Provide the (X, Y) coordinate of the cell's center where the given text is located.  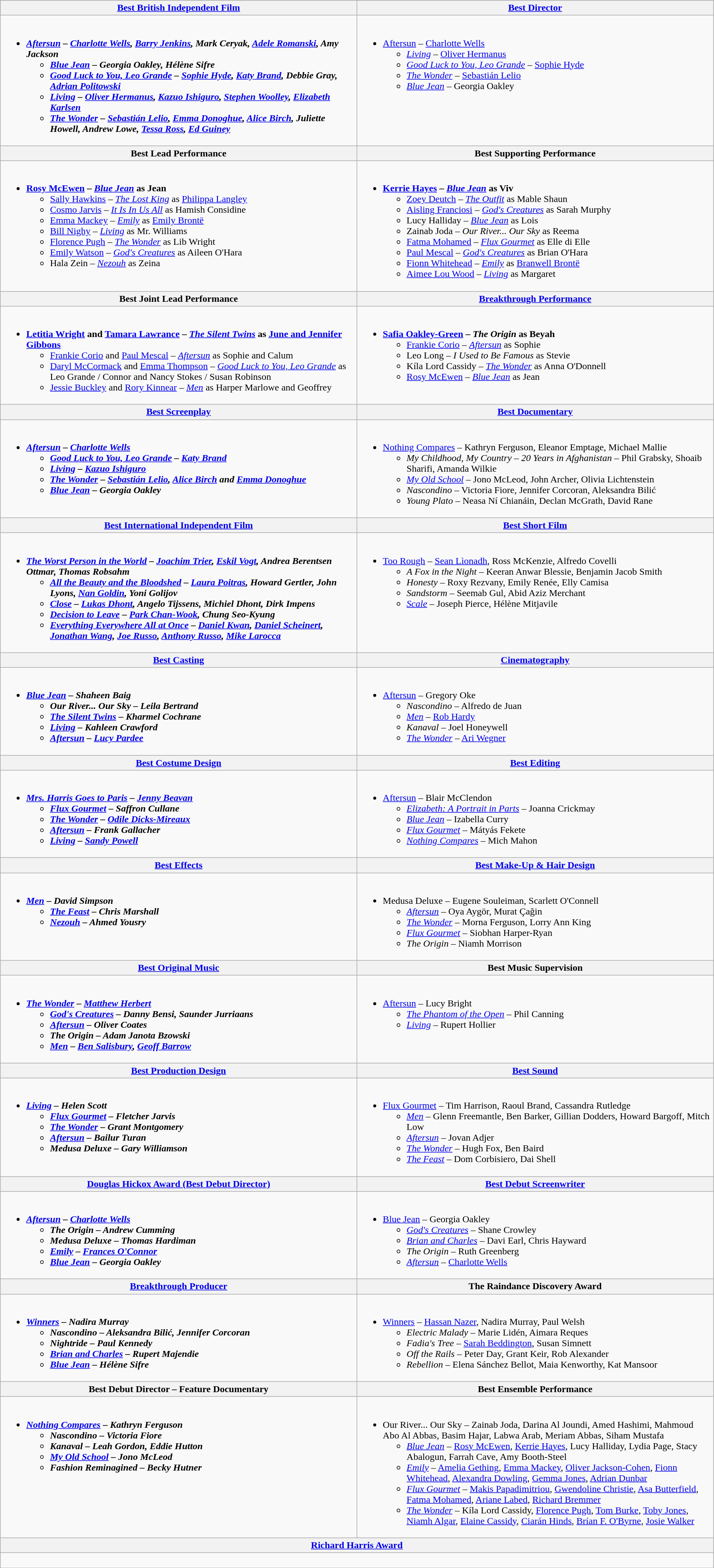
Men – David SimpsonThe Feast – Chris MarshallNezouh – Ahmed Yousry (179, 916)
Mrs. Harris Goes to Paris – Jenny BeavanFlux Gourmet – Saffron CullaneThe Wonder – Odile Dicks-MireauxAftersun – Frank GallacherLiving – Sandy Powell (179, 814)
Best Ensemble Performance (535, 1389)
Best Make-Up & Hair Design (535, 865)
Best Documentary (535, 412)
Aftersun – Charlotte WellsThe Origin – Andrew CummingMedusa Deluxe – Thomas HardimanEmily – Frances O'ConnorBlue Jean – Georgia Oakley (179, 1235)
Best Casting (179, 660)
Best Short Film (535, 525)
Best Screenplay (179, 412)
Best Sound (535, 1071)
Best Music Supervision (535, 968)
Best Original Music (179, 968)
Breakthrough Performance (535, 299)
Best Effects (179, 865)
Best Joint Lead Performance (179, 299)
Best Lead Performance (179, 153)
Best Costume Design (179, 762)
Best British Independent Film (179, 8)
Aftersun – Lucy BrightThe Phantom of the Open – Phil CanningLiving – Rupert Hollier (535, 1019)
Best Production Design (179, 1071)
Best Supporting Performance (535, 153)
Best Debut Screenwriter (535, 1184)
Aftersun – Charlotte WellsLiving – Oliver HermanusGood Luck to You, Leo Grande – Sophie HydeThe Wonder – Sebastián LelioBlue Jean – Georgia Oakley (535, 81)
Best Editing (535, 762)
Richard Harris Award (357, 1545)
Douglas Hickox Award (Best Debut Director) (179, 1184)
Breakthrough Producer (179, 1286)
Best Director (535, 8)
Cinematography (535, 660)
Best International Independent Film (179, 525)
Best Debut Director – Feature Documentary (179, 1389)
Aftersun – Gregory OkeNascondino – Alfredo de JuanMen – Rob HardyKanaval – Joel HoneywellThe Wonder – Ari Wegner (535, 711)
Blue Jean – Shaheen BaigOur River... Our Sky – Leila BertrandThe Silent Twins – Kharmel CochraneLiving – Kahleen CrawfordAftersun – Lucy Pardee (179, 711)
The Raindance Discovery Award (535, 1286)
Living – Helen ScottFlux Gourmet – Fletcher JarvisThe Wonder – Grant MontgomeryAftersun – Bailur TuranMedusa Deluxe – Gary Williamson (179, 1127)
